Capture the cell that displays the provided text and extract its (x, y) central coordinate. 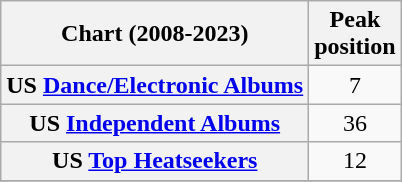
Chart (2008-2023) (155, 34)
US Top Heatseekers (155, 161)
US Dance/Electronic Albums (155, 85)
US Independent Albums (155, 123)
12 (355, 161)
7 (355, 85)
36 (355, 123)
Peakposition (355, 34)
